Pinpoint the cell where the given text exists, returning its [X, Y] midpoint coordinate. 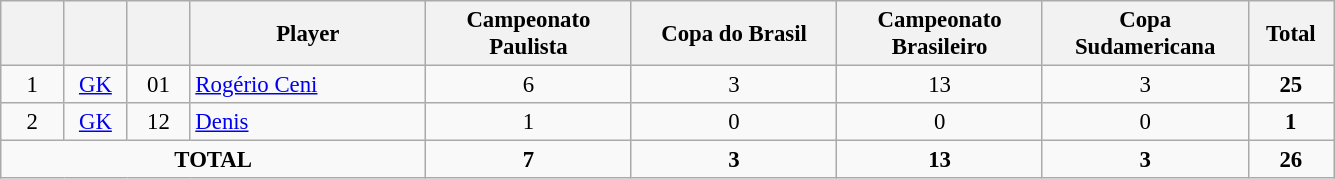
Copa do Brasil [734, 34]
Copa Sudamericana [1145, 34]
6 [529, 85]
2 [32, 122]
Total [1291, 34]
25 [1291, 85]
26 [1291, 160]
Campeonato Paulista [529, 34]
Player [308, 34]
Denis [308, 122]
01 [158, 85]
Rogério Ceni [308, 85]
7 [529, 160]
TOTAL [214, 160]
12 [158, 122]
Campeonato Brasileiro [940, 34]
